Scan for the cell matching the given text and deliver its (x, y) coordinate at center. 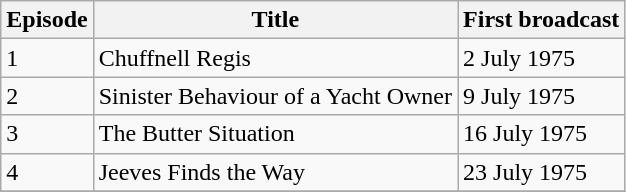
1 (47, 58)
2 (47, 96)
The Butter Situation (275, 134)
4 (47, 172)
Chuffnell Regis (275, 58)
16 July 1975 (542, 134)
Episode (47, 20)
Sinister Behaviour of a Yacht Owner (275, 96)
Jeeves Finds the Way (275, 172)
3 (47, 134)
Title (275, 20)
First broadcast (542, 20)
2 July 1975 (542, 58)
9 July 1975 (542, 96)
23 July 1975 (542, 172)
